Pinpoint the cell where the given text exists, returning its [x, y] midpoint coordinate. 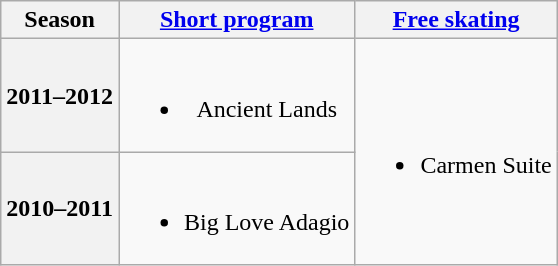
Season [60, 20]
Short program [236, 20]
2011–2012 [60, 96]
Big Love Adagio [236, 208]
Carmen Suite [456, 152]
Ancient Lands [236, 96]
Free skating [456, 20]
2010–2011 [60, 208]
